Scan for the cell matching the given text and deliver its [x, y] coordinate at center. 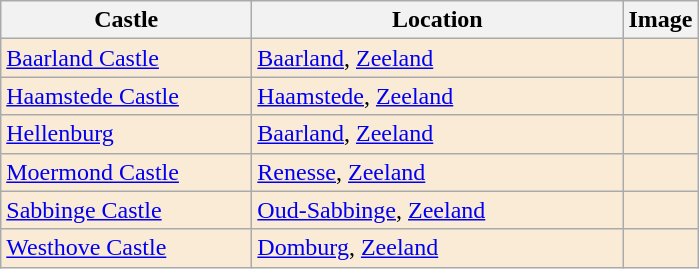
Domburg, Zeeland [438, 248]
Castle [126, 20]
Moermond Castle [126, 172]
Westhove Castle [126, 248]
Renesse, Zeeland [438, 172]
Sabbinge Castle [126, 210]
Haamstede, Zeeland [438, 96]
Haamstede Castle [126, 96]
Baarland Castle [126, 58]
Hellenburg [126, 134]
Image [660, 20]
Location [438, 20]
Oud-Sabbinge, Zeeland [438, 210]
